Identify which cell holds the provided text, then report its (X, Y) central coordinate. 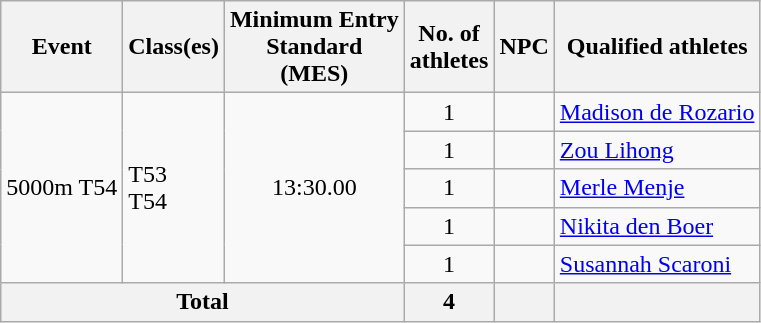
5000m T54 (62, 188)
Madison de Rozario (657, 112)
T53T54 (174, 188)
4 (449, 302)
Zou Lihong (657, 150)
Qualified athletes (657, 47)
Susannah Scaroni (657, 264)
Event (62, 47)
Minimum Entry Standard (MES) (314, 47)
Nikita den Boer (657, 226)
NPC (524, 47)
13:30.00 (314, 188)
No. ofathletes (449, 47)
Total (202, 302)
Class(es) (174, 47)
Merle Menje (657, 188)
